Determine the (X, Y) coordinate at the center of the cell enclosing the given text.  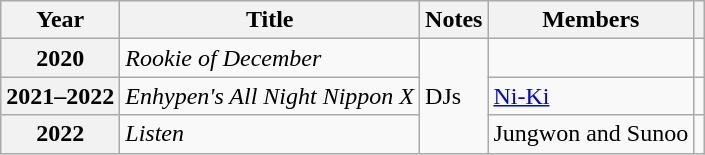
Listen (270, 134)
Notes (454, 20)
Title (270, 20)
Enhypen's All Night Nippon X (270, 96)
Jungwon and Sunoo (591, 134)
2022 (60, 134)
DJs (454, 96)
2021–2022 (60, 96)
Ni-Ki (591, 96)
Rookie of December (270, 58)
Year (60, 20)
2020 (60, 58)
Members (591, 20)
